Find where the given text appears and provide that cell's center as (x, y) coordinate. 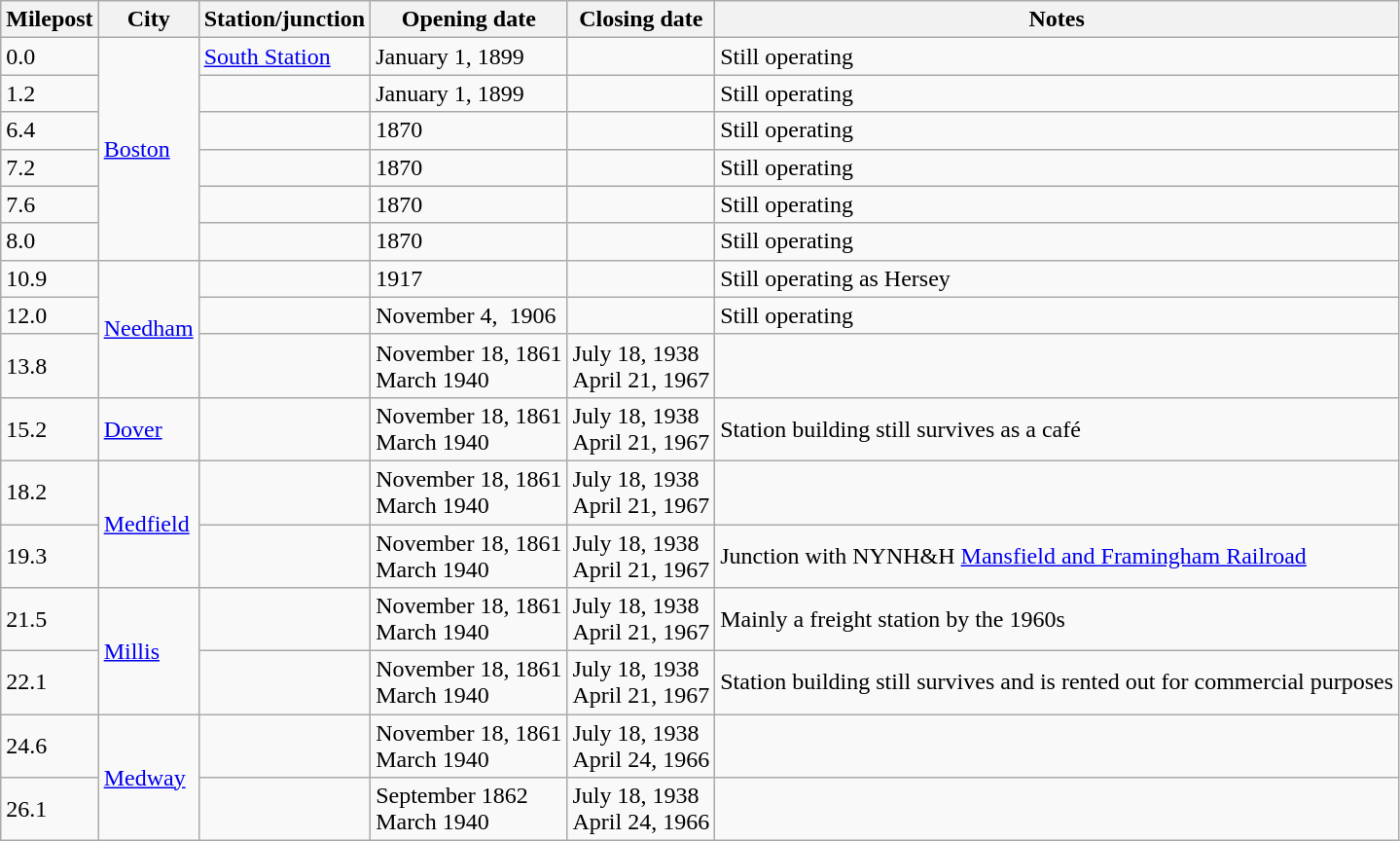
City (148, 19)
19.3 (50, 555)
Station building still survives as a café (1057, 428)
0.0 (50, 56)
Mainly a freight station by the 1960s (1057, 619)
November 4, 1906 (469, 315)
Medway (148, 778)
South Station (284, 56)
18.2 (50, 493)
22.1 (50, 683)
24.6 (50, 746)
Boston (148, 149)
8.0 (50, 241)
Junction with NYNH&H Mansfield and Framingham Railroad (1057, 555)
Opening date (469, 19)
Milepost (50, 19)
Closing date (641, 19)
21.5 (50, 619)
15.2 (50, 428)
Station/junction (284, 19)
Millis (148, 651)
Needham (148, 329)
26.1 (50, 810)
1917 (469, 278)
6.4 (50, 130)
10.9 (50, 278)
7.6 (50, 204)
Notes (1057, 19)
September 1862March 1940 (469, 810)
13.8 (50, 366)
Station building still survives and is rented out for commercial purposes (1057, 683)
Dover (148, 428)
12.0 (50, 315)
Still operating as Hersey (1057, 278)
1.2 (50, 93)
7.2 (50, 167)
Medfield (148, 524)
